Return (x, y) of the center of cell containing provided text 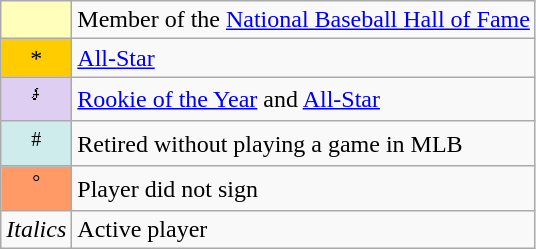
៛ (36, 100)
Active player (304, 230)
* (36, 58)
° (36, 188)
All-Star (304, 58)
# (36, 144)
Member of the National Baseball Hall of Fame (304, 20)
Retired without playing a game in MLB (304, 144)
Rookie of the Year and All-Star (304, 100)
Player did not sign (304, 188)
Italics (36, 230)
